Capture the cell that displays the provided text and extract its (x, y) central coordinate. 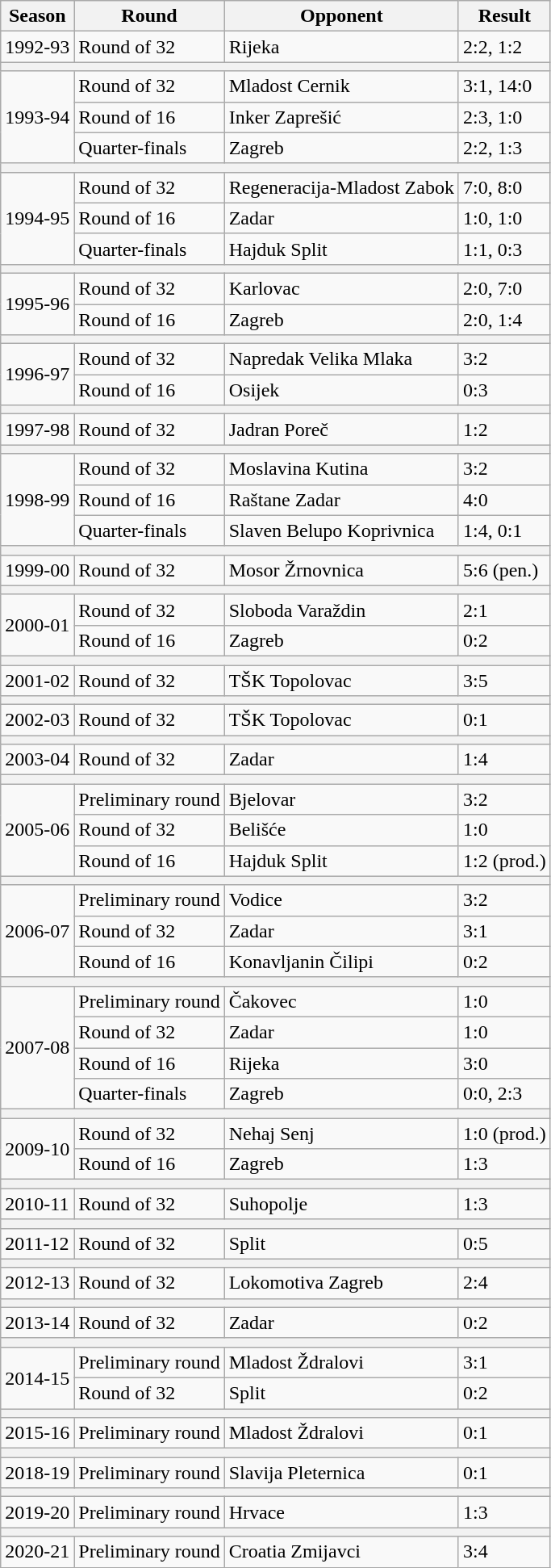
1996-97 (37, 375)
Sloboda Varaždin (341, 610)
3:0 (504, 1063)
Croatia Zmijavci (341, 1552)
2:0, 7:0 (504, 288)
7:0, 8:0 (504, 187)
Belišće (341, 830)
0:3 (504, 390)
1993-94 (37, 117)
Round (149, 16)
2020-21 (37, 1552)
1998-99 (37, 500)
Slaven Belupo Koprivnica (341, 530)
2015-16 (37, 1433)
2:4 (504, 1283)
2003-04 (37, 760)
Regeneracija-Mladost Zabok (341, 187)
Bjelovar (341, 799)
Mladost Cernik (341, 86)
1:2 (prod.) (504, 861)
2:1 (504, 610)
1:0, 1:0 (504, 218)
0:0, 2:3 (504, 1094)
Mosor Žrnovnica (341, 570)
2006-07 (37, 931)
2013-14 (37, 1323)
2009-10 (37, 1149)
3:4 (504, 1552)
Lokomotiva Zagreb (341, 1283)
2007-08 (37, 1047)
2:0, 1:4 (504, 319)
1999-00 (37, 570)
Osijek (341, 390)
1994-95 (37, 218)
2010-11 (37, 1204)
Vodice (341, 900)
2001-02 (37, 681)
Moslavina Kutina (341, 469)
1:1, 0:3 (504, 249)
1992-93 (37, 47)
1997-98 (37, 430)
1:4 (504, 760)
1:2 (504, 430)
1995-96 (37, 304)
2019-20 (37, 1512)
Konavljanin Čilipi (341, 962)
3:1, 14:0 (504, 86)
2005-06 (37, 830)
Inker Zaprešić (341, 117)
2000-01 (37, 625)
2018-19 (37, 1473)
3:5 (504, 681)
Jadran Poreč (341, 430)
0:5 (504, 1243)
2:2, 1:2 (504, 47)
4:0 (504, 500)
2014-15 (37, 1377)
1:4, 0:1 (504, 530)
2:3, 1:0 (504, 117)
Nehaj Senj (341, 1134)
Čakovec (341, 1001)
2011-12 (37, 1243)
Napredak Velika Mlaka (341, 359)
Raštane Zadar (341, 500)
5:6 (pen.) (504, 570)
1:0 (prod.) (504, 1134)
Karlovac (341, 288)
Suhopolje (341, 1204)
Hrvace (341, 1512)
2002-03 (37, 720)
Opponent (341, 16)
Slavija Pleternica (341, 1473)
2:2, 1:3 (504, 148)
Season (37, 16)
Result (504, 16)
2012-13 (37, 1283)
